Identify which cell holds the provided text, then report its [x, y] central coordinate. 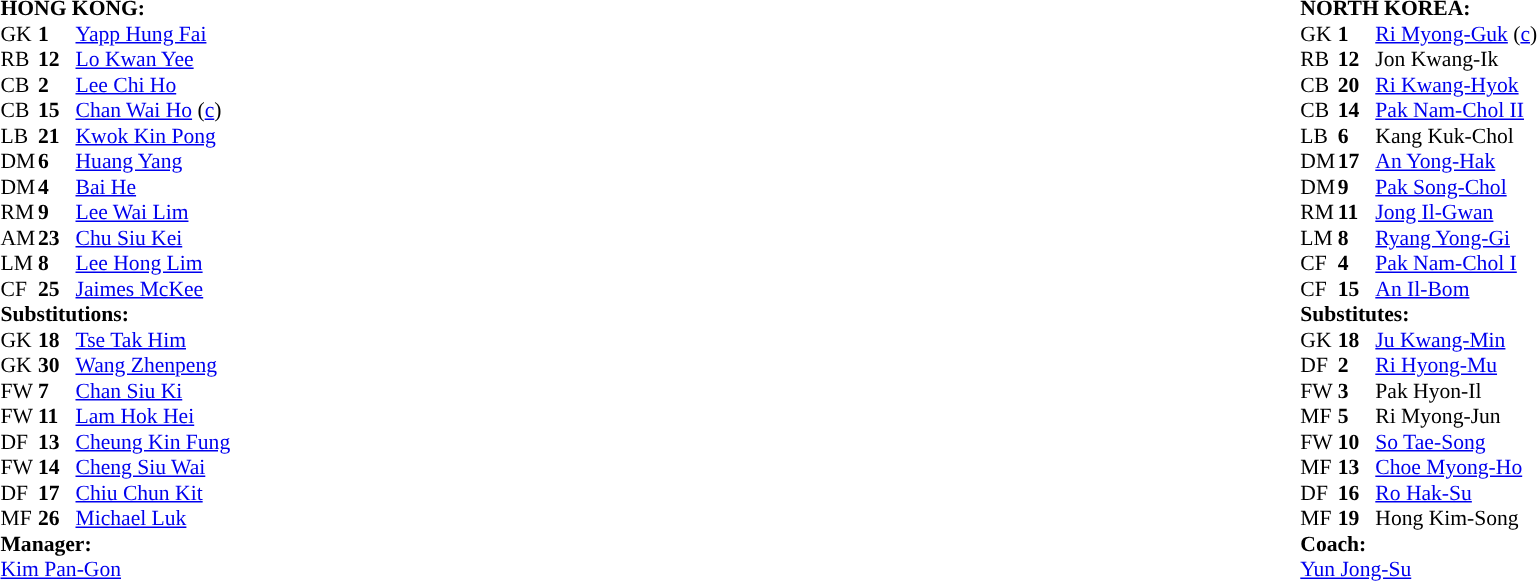
Cheng Siu Wai [154, 467]
Pak Hyon-Il [1456, 391]
Ro Hak-Su [1456, 493]
Chiu Chun Kit [154, 493]
Ryang Yong-Gi [1456, 238]
Michael Luk [154, 519]
Tse Tak Him [154, 340]
Kang Kuk-Chol [1456, 136]
Wang Zhenpeng [154, 365]
Lee Hong Lim [154, 263]
AM [19, 238]
19 [1357, 519]
Huang Yang [154, 161]
Cheung Kin Fung [154, 442]
23 [57, 238]
25 [57, 289]
Hong Kim-Song [1456, 519]
Lee Chi Ho [154, 85]
Jong Il-Gwan [1456, 213]
5 [1357, 417]
7 [57, 391]
Bai He [154, 187]
3 [1357, 391]
Chan Wai Ho (c) [154, 111]
Pak Nam-Chol I [1456, 263]
30 [57, 365]
Kwok Kin Pong [154, 136]
Ju Kwang-Min [1456, 340]
Ri Myong-Guk (c) [1456, 34]
Jon Kwang-Ik [1456, 59]
Substitutes: [1418, 315]
An Il-Bom [1456, 289]
Lo Kwan Yee [154, 59]
Chan Siu Ki [154, 391]
Jaimes McKee [154, 289]
26 [57, 519]
Ri Hyong-Mu [1456, 365]
An Yong-Hak [1456, 161]
Ri Myong-Jun [1456, 417]
20 [1357, 85]
Pak Nam-Chol II [1456, 111]
Chu Siu Kei [154, 238]
Manager: [115, 544]
Lee Wai Lim [154, 213]
Ri Kwang-Hyok [1456, 85]
16 [1357, 493]
Substitutions: [115, 315]
10 [1357, 442]
Coach: [1418, 544]
Yapp Hung Fai [154, 34]
So Tae-Song [1456, 442]
21 [57, 136]
Lam Hok Hei [154, 417]
Choe Myong-Ho [1456, 467]
Pak Song-Chol [1456, 187]
